Detect which cell encompasses the target text, then output its [x, y] center coordinate. 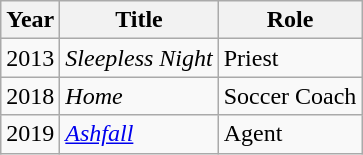
Ashfall [139, 134]
2013 [30, 58]
Home [139, 96]
Agent [290, 134]
Year [30, 20]
Priest [290, 58]
2019 [30, 134]
Title [139, 20]
Sleepless Night [139, 58]
Role [290, 20]
Soccer Coach [290, 96]
2018 [30, 96]
